Return the [x, y] coordinate for the center point of the cell that contains the specified text.  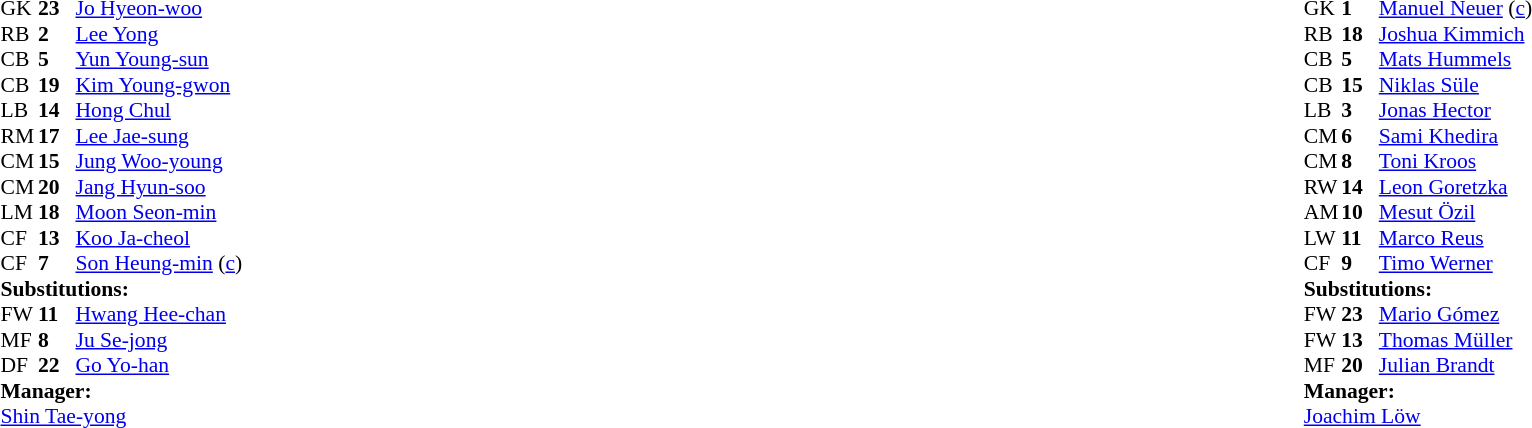
RM [19, 136]
3 [1360, 111]
Thomas Müller [1456, 340]
9 [1360, 263]
19 [57, 85]
Timo Werner [1456, 263]
Joshua Kimmich [1456, 34]
Jung Woo-young [160, 161]
Sami Khedira [1456, 136]
7 [57, 263]
RW [1323, 187]
DF [19, 365]
2 [57, 34]
Son Heung-min (c) [160, 263]
Go Yo-han [160, 365]
Mats Hummels [1456, 59]
Leon Goretzka [1456, 187]
Lee Yong [160, 34]
Jonas Hector [1456, 111]
Hwang Hee-chan [160, 315]
LM [19, 213]
Moon Seon-min [160, 213]
23 [1360, 315]
Ju Se-jong [160, 340]
Niklas Süle [1456, 85]
Kim Young-gwon [160, 85]
Lee Jae-sung [160, 136]
Toni Kroos [1456, 161]
Koo Ja-cheol [160, 238]
Hong Chul [160, 111]
LW [1323, 238]
17 [57, 136]
Yun Young-sun [160, 59]
Mario Gómez [1456, 315]
Mesut Özil [1456, 213]
AM [1323, 213]
22 [57, 365]
6 [1360, 136]
10 [1360, 213]
Marco Reus [1456, 238]
Julian Brandt [1456, 365]
Jang Hyun-soo [160, 187]
